For the text-containing cell, return its midpoint in [X, Y] coordinate format. 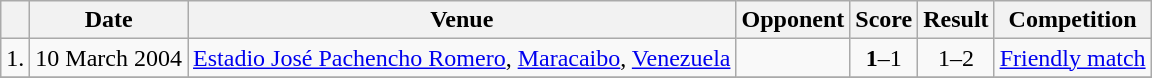
1–1 [884, 58]
Estadio José Pachencho Romero, Maracaibo, Venezuela [462, 58]
10 March 2004 [109, 58]
Score [884, 20]
Venue [462, 20]
Opponent [793, 20]
Date [109, 20]
Result [956, 20]
Friendly match [1072, 58]
1. [16, 58]
Competition [1072, 20]
1–2 [956, 58]
